Search for the cell housing the specified text and yield its [x, y] center coordinate. 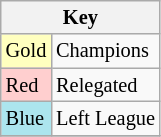
Champions [106, 51]
Relegated [106, 85]
Red [26, 85]
Left League [106, 118]
Key [80, 17]
Blue [26, 118]
Gold [26, 51]
